Find where the given text appears and provide that cell's center as [X, Y] coordinate. 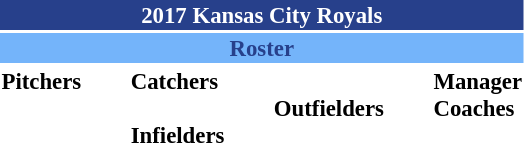
Roster [262, 48]
2017 Kansas City Royals [262, 15]
